Extract the (x, y) coordinate from the center of the cell holding the provided text.  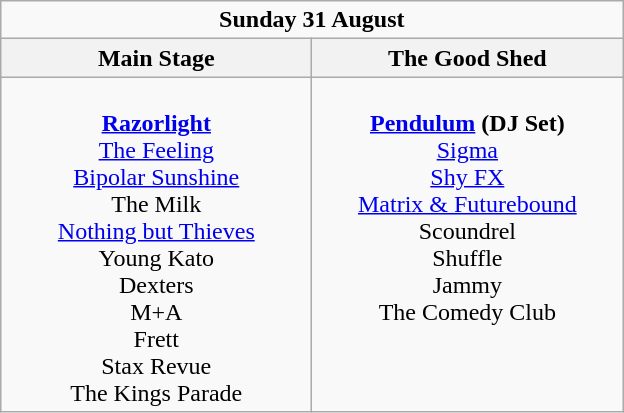
Pendulum (DJ Set) Sigma Shy FX Matrix & Futurebound Scoundrel Shuffle Jammy The Comedy Club (468, 244)
Sunday 31 August (312, 20)
Razorlight The Feeling Bipolar Sunshine The Milk Nothing but Thieves Young Kato Dexters M+A Frett Stax Revue The Kings Parade (156, 244)
The Good Shed (468, 58)
Main Stage (156, 58)
